Search for the cell housing the specified text and yield its (x, y) center coordinate. 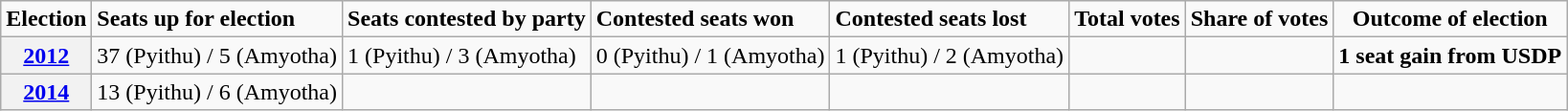
Total votes (1128, 19)
Contested seats lost (950, 19)
Seats up for election (217, 19)
2012 (46, 55)
13 (Pyithu) / 6 (Amyotha) (217, 92)
1 seat gain from USDP (1450, 55)
1 (Pyithu) / 2 (Amyotha) (950, 55)
37 (Pyithu) / 5 (Amyotha) (217, 55)
2014 (46, 92)
0 (Pyithu) / 1 (Amyotha) (710, 55)
Contested seats won (710, 19)
Share of votes (1260, 19)
Seats contested by party (467, 19)
1 (Pyithu) / 3 (Amyotha) (467, 55)
Election (46, 19)
Outcome of election (1450, 19)
